Search for the cell housing the specified text and yield its (X, Y) center coordinate. 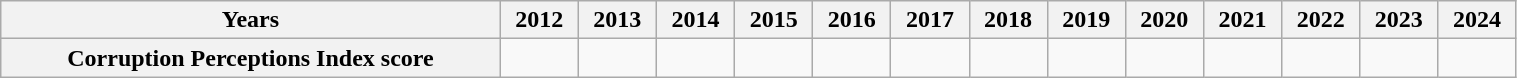
2019 (1086, 20)
Corruption Perceptions Index score (250, 58)
2020 (1164, 20)
2014 (695, 20)
2013 (617, 20)
Years (250, 20)
2022 (1321, 20)
2015 (774, 20)
2016 (852, 20)
2018 (1008, 20)
2024 (1477, 20)
2017 (930, 20)
2012 (539, 20)
2021 (1242, 20)
2023 (1399, 20)
